Return the (x, y) coordinate for the center point of the cell that contains the specified text.  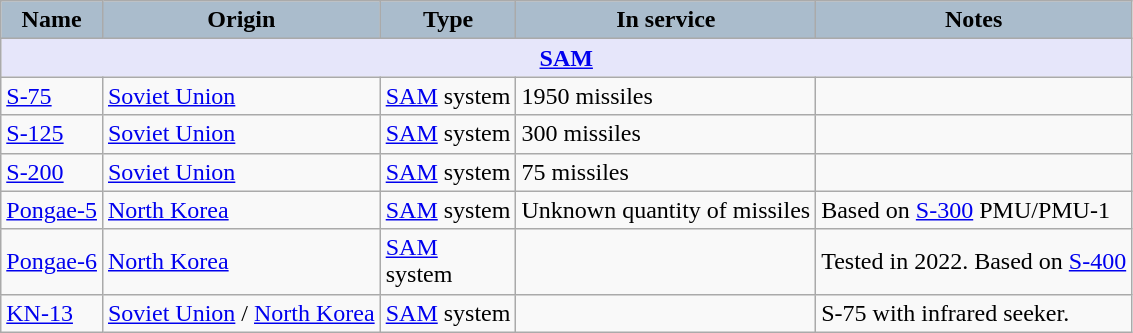
S-200 (52, 172)
Unknown quantity of missiles (666, 210)
Notes (974, 20)
SAM (566, 58)
1950 missiles (666, 96)
75 missiles (666, 172)
SAMsystem (448, 262)
Soviet Union / North Korea (241, 313)
300 missiles (666, 134)
Based on S-300 PMU/PMU-1 (974, 210)
S-75 (52, 96)
S-75 with infrared seeker. (974, 313)
Tested in 2022. Based on S-400 (974, 262)
Pongae-5 (52, 210)
Origin (241, 20)
KN-13 (52, 313)
Name (52, 20)
Pongae-6 (52, 262)
Type (448, 20)
In service (666, 20)
S-125 (52, 134)
